From the cell containing the given text, extract its center point as [X, Y] coordinate. 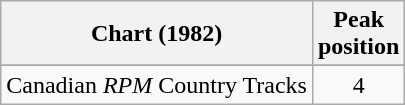
Peakposition [358, 34]
Chart (1982) [157, 34]
Canadian RPM Country Tracks [157, 85]
4 [358, 85]
